Capture the cell that displays the provided text and extract its (x, y) central coordinate. 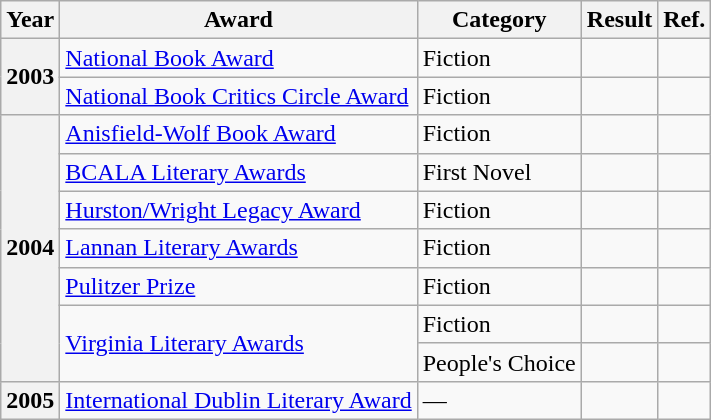
People's Choice (499, 362)
Virginia Literary Awards (238, 343)
Result (619, 20)
National Book Award (238, 58)
International Dublin Literary Award (238, 400)
2005 (30, 400)
2003 (30, 77)
Category (499, 20)
— (499, 400)
2004 (30, 248)
First Novel (499, 172)
Anisfield-Wolf Book Award (238, 134)
Award (238, 20)
Hurston/Wright Legacy Award (238, 210)
National Book Critics Circle Award (238, 96)
Pulitzer Prize (238, 286)
Ref. (684, 20)
Lannan Literary Awards (238, 248)
BCALA Literary Awards (238, 172)
Year (30, 20)
